Return the [x, y] coordinate for the center point of the cell that contains the specified text.  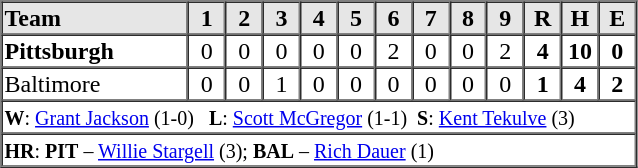
3 [282, 18]
W: Grant Jackson (1-0) L: Scott McGregor (1-1) S: Kent Tekulve (3) [319, 116]
10 [580, 50]
R [542, 18]
Baltimore [96, 84]
7 [430, 18]
9 [506, 18]
6 [394, 18]
Pittsburgh [96, 50]
5 [356, 18]
E [618, 18]
HR: PIT – Willie Stargell (3); BAL – Rich Dauer (1) [319, 150]
H [580, 18]
Team [96, 18]
8 [468, 18]
